Locate the cell with the specified text and output its [x, y] center coordinate. 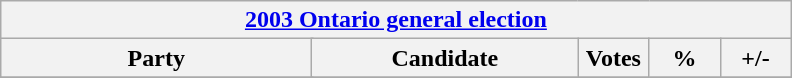
+/- [756, 58]
Votes [614, 58]
% [684, 58]
2003 Ontario general election [396, 20]
Candidate [445, 58]
Party [156, 58]
